Detect which cell encompasses the target text, then output its [X, Y] center coordinate. 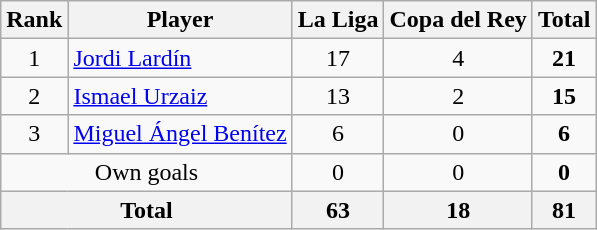
Rank [34, 20]
18 [458, 210]
Jordi Lardín [180, 58]
Miguel Ángel Benítez [180, 134]
Copa del Rey [458, 20]
81 [564, 210]
15 [564, 96]
Player [180, 20]
3 [34, 134]
21 [564, 58]
1 [34, 58]
63 [338, 210]
17 [338, 58]
La Liga [338, 20]
Ismael Urzaiz [180, 96]
4 [458, 58]
13 [338, 96]
Own goals [146, 172]
